Detect which cell encompasses the target text, then output its (x, y) center coordinate. 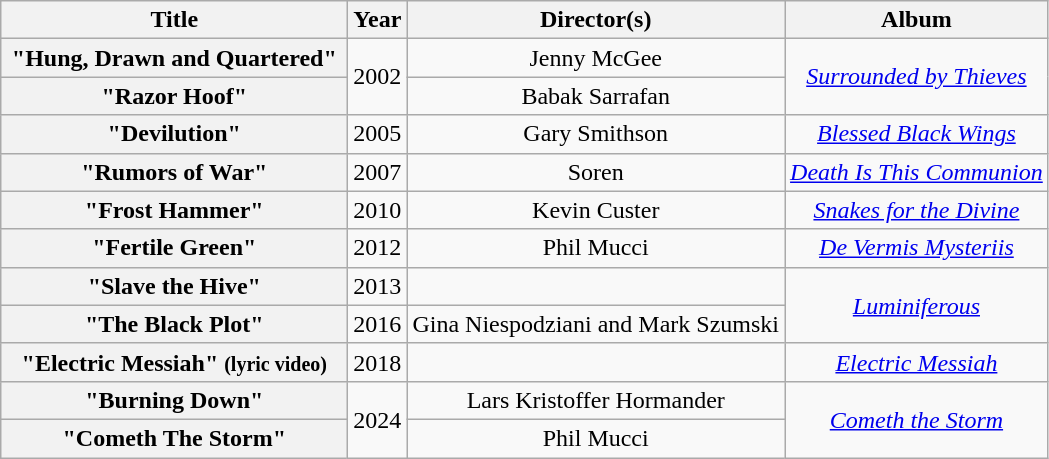
Cometh the Storm (917, 419)
"Hung, Drawn and Quartered" (174, 58)
2005 (378, 134)
Gina Niespodziani and Mark Szumski (596, 324)
"Burning Down" (174, 400)
"Razor Hoof" (174, 96)
"Cometh The Storm" (174, 438)
2010 (378, 210)
Year (378, 20)
Gary Smithson (596, 134)
"The Black Plot" (174, 324)
2012 (378, 248)
"Devilution" (174, 134)
Jenny McGee (596, 58)
2016 (378, 324)
"Electric Messiah" (lyric video) (174, 362)
Snakes for the Divine (917, 210)
Soren (596, 172)
2018 (378, 362)
Album (917, 20)
"Slave the Hive" (174, 286)
"Rumors of War" (174, 172)
De Vermis Mysteriis (917, 248)
Death Is This Communion (917, 172)
Blessed Black Wings (917, 134)
2002 (378, 77)
Electric Messiah (917, 362)
"Fertile Green" (174, 248)
2013 (378, 286)
Director(s) (596, 20)
Kevin Custer (596, 210)
Lars Kristoffer Hormander (596, 400)
Luminiferous (917, 305)
Babak Sarrafan (596, 96)
2007 (378, 172)
Title (174, 20)
"Frost Hammer" (174, 210)
Surrounded by Thieves (917, 77)
2024 (378, 419)
